Pinpoint the cell where the given text exists, returning its (X, Y) midpoint coordinate. 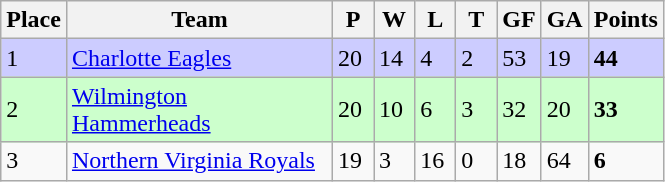
14 (394, 58)
T (476, 20)
Northern Virginia Royals (199, 161)
4 (436, 58)
Points (626, 20)
GF (519, 20)
16 (436, 161)
P (354, 20)
W (394, 20)
33 (626, 110)
Team (199, 20)
18 (519, 161)
L (436, 20)
Charlotte Eagles (199, 58)
GA (564, 20)
44 (626, 58)
64 (564, 161)
1 (34, 58)
Wilmington Hammerheads (199, 110)
32 (519, 110)
10 (394, 110)
53 (519, 58)
0 (476, 161)
Place (34, 20)
